Return the [X, Y] coordinate for the center point of the cell that contains the specified text.  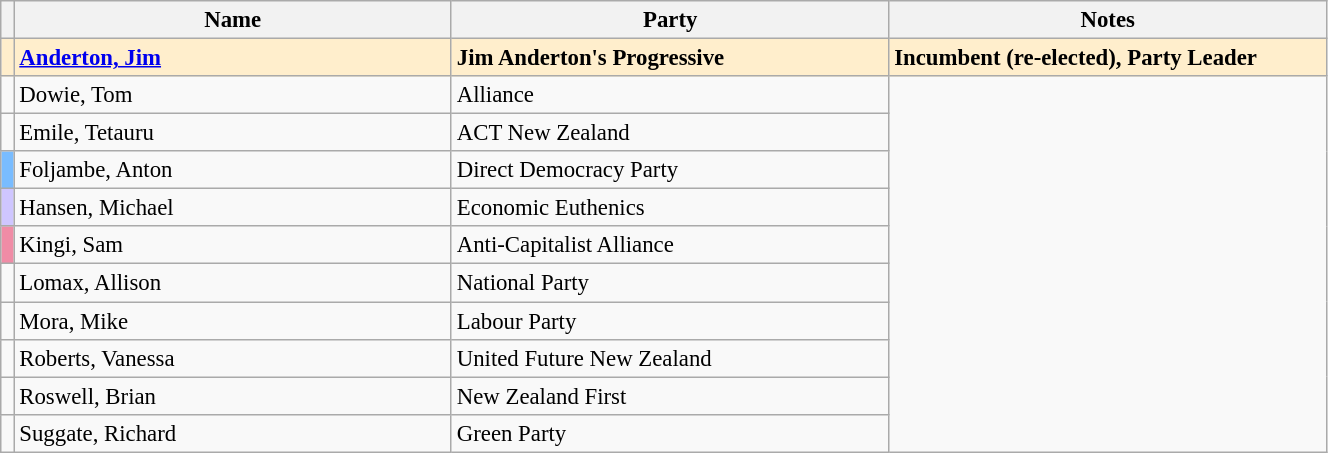
Notes [1108, 20]
Incumbent (re-elected), Party Leader [1108, 58]
Suggate, Richard [232, 433]
Roswell, Brian [232, 396]
Labour Party [670, 321]
New Zealand First [670, 396]
Jim Anderton's Progressive [670, 58]
Lomax, Allison [232, 283]
Direct Democracy Party [670, 170]
Emile, Tetauru [232, 133]
National Party [670, 283]
Anti-Capitalist Alliance [670, 245]
Kingi, Sam [232, 245]
Foljambe, Anton [232, 170]
Alliance [670, 95]
Dowie, Tom [232, 95]
Economic Euthenics [670, 208]
Roberts, Vanessa [232, 358]
United Future New Zealand [670, 358]
Mora, Mike [232, 321]
Party [670, 20]
Anderton, Jim [232, 58]
Green Party [670, 433]
Name [232, 20]
ACT New Zealand [670, 133]
Hansen, Michael [232, 208]
